Return (x, y) of the center of cell containing provided text 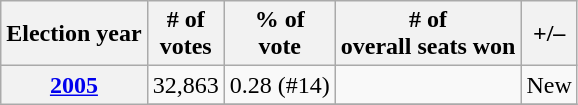
% ofvote (280, 34)
Election year (74, 34)
32,863 (186, 85)
# ofoverall seats won (428, 34)
2005 (74, 85)
# ofvotes (186, 34)
New (549, 85)
0.28 (#14) (280, 85)
+/– (549, 34)
